Scan for the cell matching the given text and deliver its (x, y) coordinate at center. 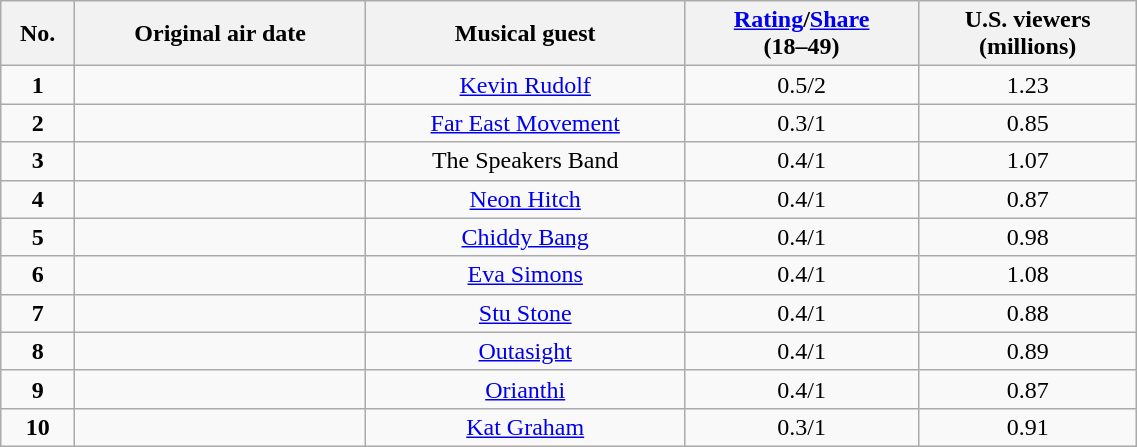
0.91 (1027, 427)
1.23 (1027, 85)
0.88 (1027, 313)
5 (38, 237)
8 (38, 351)
7 (38, 313)
Outasight (526, 351)
9 (38, 389)
1 (38, 85)
No. (38, 34)
Eva Simons (526, 275)
Kat Graham (526, 427)
3 (38, 161)
The Speakers Band (526, 161)
0.98 (1027, 237)
0.85 (1027, 123)
2 (38, 123)
Orianthi (526, 389)
Neon Hitch (526, 199)
0.5/2 (802, 85)
Musical guest (526, 34)
0.89 (1027, 351)
U.S. viewers(millions) (1027, 34)
1.07 (1027, 161)
Far East Movement (526, 123)
Stu Stone (526, 313)
10 (38, 427)
1.08 (1027, 275)
Rating/Share(18–49) (802, 34)
Kevin Rudolf (526, 85)
6 (38, 275)
Original air date (220, 34)
4 (38, 199)
Chiddy Bang (526, 237)
